Detect which cell encompasses the target text, then output its (x, y) center coordinate. 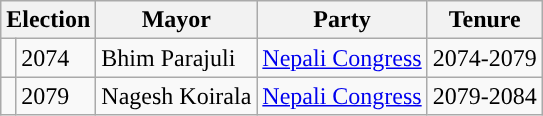
Party (342, 20)
2079 (56, 96)
Tenure (484, 20)
2079-2084 (484, 96)
2074-2079 (484, 58)
Nagesh Koirala (176, 96)
Mayor (176, 20)
Bhim Parajuli (176, 58)
2074 (56, 58)
Election (48, 20)
